Extract the (x, y) coordinate from the center of the cell holding the provided text.  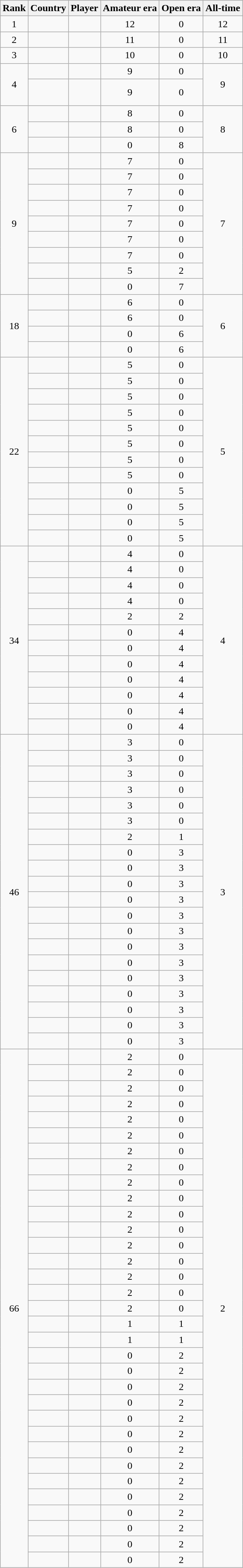
Rank (14, 8)
Open era (181, 8)
Amateur era (130, 8)
Player (85, 8)
46 (14, 892)
All-time (223, 8)
22 (14, 452)
18 (14, 326)
Country (48, 8)
66 (14, 1308)
34 (14, 640)
